From the cell containing the given text, extract its center point as (X, Y) coordinate. 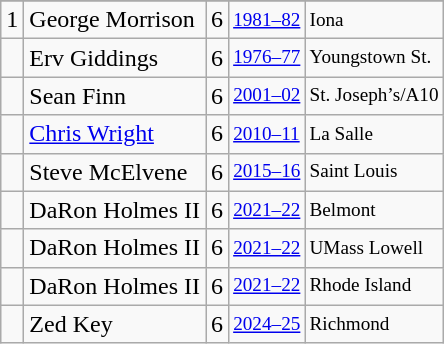
Youngstown St. (374, 58)
Erv Giddings (115, 58)
Sean Finn (115, 96)
Saint Louis (374, 172)
Richmond (374, 324)
La Salle (374, 134)
2001–02 (267, 96)
2024–25 (267, 324)
Steve McElvene (115, 172)
1981–82 (267, 20)
1976–77 (267, 58)
Rhode Island (374, 286)
Iona (374, 20)
Belmont (374, 210)
George Morrison (115, 20)
2010–11 (267, 134)
Chris Wright (115, 134)
St. Joseph’s/A10 (374, 96)
Zed Key (115, 324)
1 (12, 20)
2015–16 (267, 172)
UMass Lowell (374, 248)
